For the text-containing cell, return its midpoint in [X, Y] coordinate format. 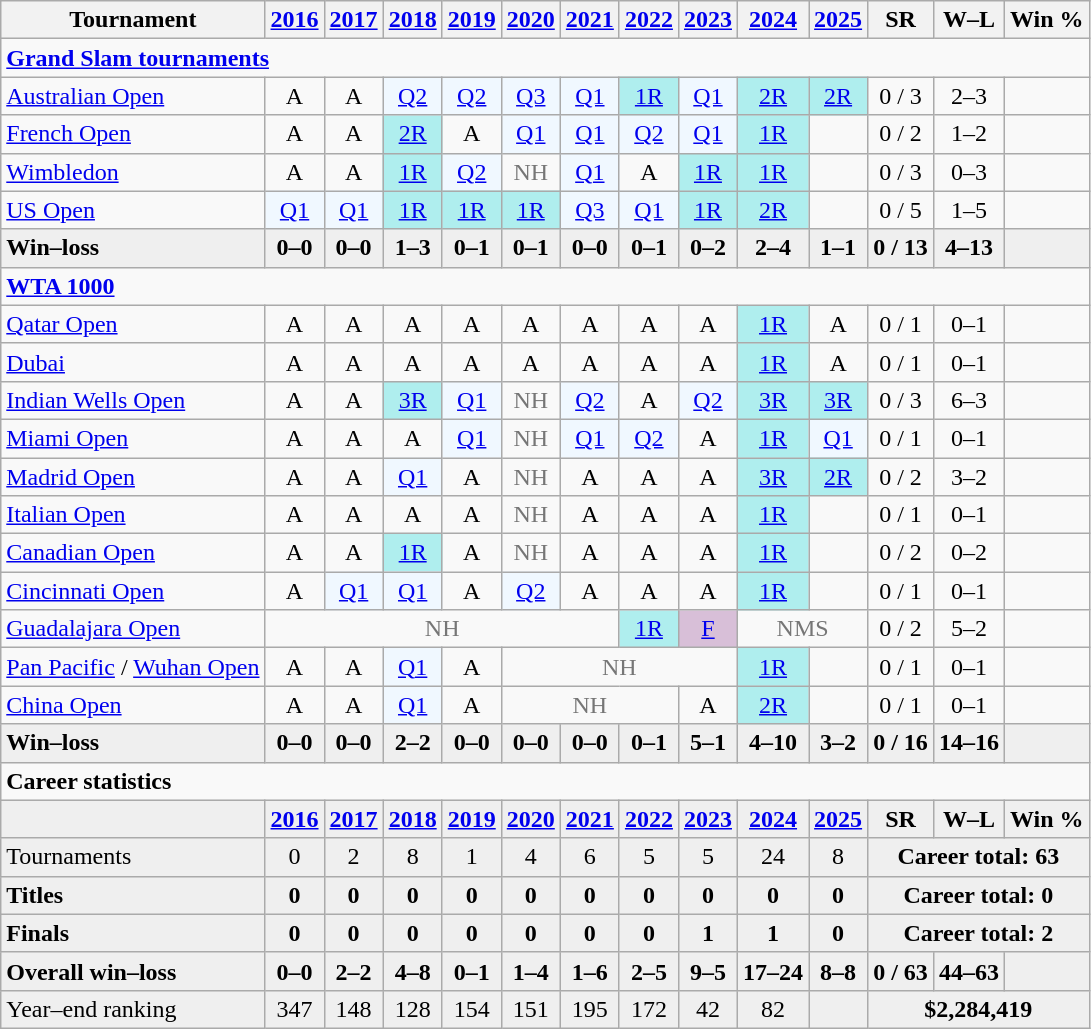
Overall win–loss [133, 971]
Dubai [133, 362]
2–5 [648, 971]
Miami Open [133, 438]
172 [648, 1009]
Career total: 0 [978, 895]
2–4 [774, 248]
4–10 [774, 743]
Career total: 63 [978, 857]
4–13 [968, 248]
F [708, 629]
5–1 [708, 743]
151 [530, 1009]
8–8 [838, 971]
Year–end ranking [133, 1009]
Finals [133, 933]
1–6 [590, 971]
1–3 [412, 248]
0 / 63 [901, 971]
Career total: 2 [978, 933]
42 [708, 1009]
0–3 [968, 172]
14–16 [968, 743]
Pan Pacific / Wuhan Open [133, 667]
1–2 [968, 134]
Indian Wells Open [133, 400]
Madrid Open [133, 477]
Cincinnati Open [133, 591]
Tournament [133, 20]
Wimbledon [133, 172]
82 [774, 1009]
Guadalajara Open [133, 629]
Italian Open [133, 515]
6 [590, 857]
2–3 [968, 96]
1–4 [530, 971]
Titles [133, 895]
195 [590, 1009]
5–2 [968, 629]
17–24 [774, 971]
$2,284,419 [978, 1009]
4 [530, 857]
347 [294, 1009]
154 [472, 1009]
Qatar Open [133, 324]
WTA 1000 [545, 286]
44–63 [968, 971]
128 [412, 1009]
6–3 [968, 400]
0 / 13 [901, 248]
9–5 [708, 971]
Career statistics [545, 781]
148 [354, 1009]
1–1 [838, 248]
Canadian Open [133, 553]
Tournaments [133, 857]
NMS [803, 629]
French Open [133, 134]
0 / 16 [901, 743]
4–8 [412, 971]
Grand Slam tournaments [545, 58]
Australian Open [133, 96]
US Open [133, 210]
China Open [133, 705]
1–5 [968, 210]
2 [354, 857]
0 / 5 [901, 210]
24 [774, 857]
